Scan for the cell matching the given text and deliver its [X, Y] coordinate at center. 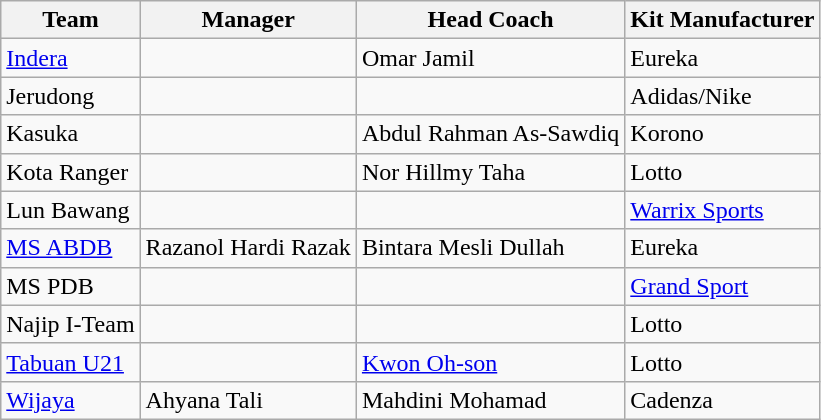
Omar Jamil [490, 58]
Team [70, 20]
Abdul Rahman As-Sawdiq [490, 134]
Kwon Oh-son [490, 362]
Lun Bawang [70, 210]
Kit Manufacturer [722, 20]
MS PDB [70, 286]
Najip I-Team [70, 324]
Grand Sport [722, 286]
Ahyana Tali [248, 400]
Wijaya [70, 400]
Korono [722, 134]
Warrix Sports [722, 210]
MS ABDB [70, 248]
Kota Ranger [70, 172]
Head Coach [490, 20]
Adidas/Nike [722, 96]
Razanol Hardi Razak [248, 248]
Kasuka [70, 134]
Cadenza [722, 400]
Nor Hillmy Taha [490, 172]
Bintara Mesli Dullah [490, 248]
Manager [248, 20]
Mahdini Mohamad [490, 400]
Indera [70, 58]
Tabuan U21 [70, 362]
Jerudong [70, 96]
